Extract the [X, Y] coordinate from the center of the cell holding the provided text.  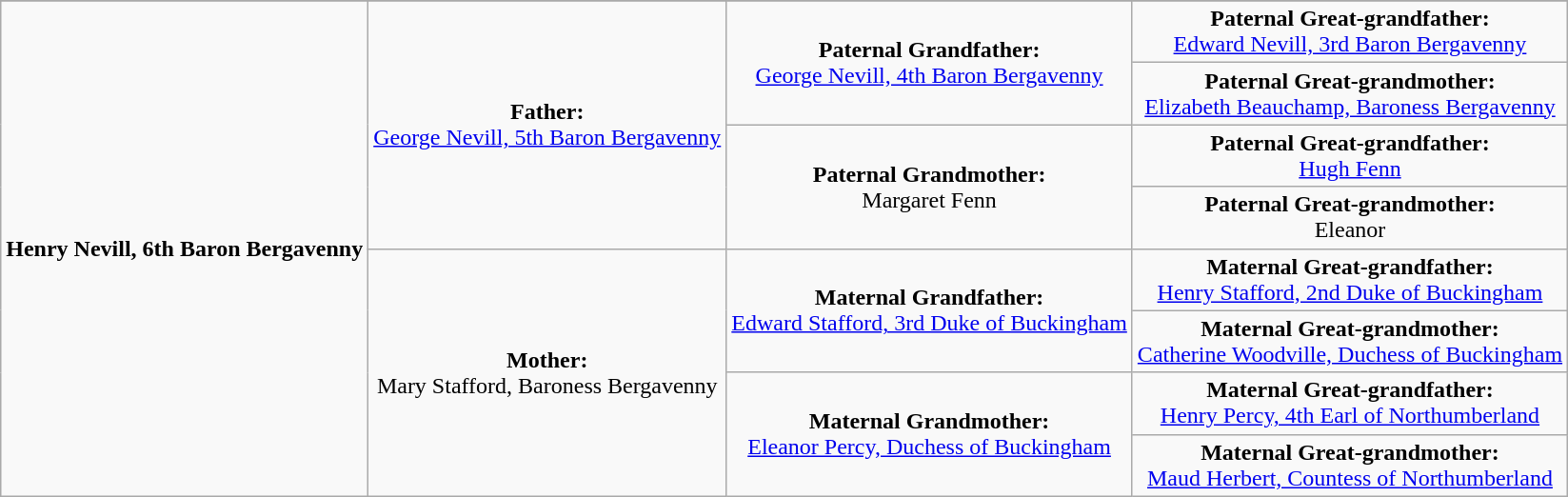
Paternal Great-grandfather:Hugh Fenn [1350, 156]
Mother:Mary Stafford, Baroness Bergavenny [547, 372]
Paternal Great-grandfather:Edward Nevill, 3rd Baron Bergavenny [1350, 32]
Maternal Grandfather:Edward Stafford, 3rd Duke of Buckingham [929, 310]
Maternal Great-grandfather:Henry Percy, 4th Earl of Northumberland [1350, 404]
Maternal Great-grandmother:Catherine Woodville, Duchess of Buckingham [1350, 341]
Paternal Grandfather:George Nevill, 4th Baron Bergavenny [929, 63]
Maternal Great-grandmother:Maud Herbert, Countess of Northumberland [1350, 465]
Father:George Nevill, 5th Baron Bergavenny [547, 125]
Paternal Great-grandmother:Elizabeth Beauchamp, Baroness Bergavenny [1350, 93]
Paternal Great-grandmother:Eleanor [1350, 217]
Maternal Great-grandfather:Henry Stafford, 2nd Duke of Buckingham [1350, 280]
Henry Nevill, 6th Baron Bergavenny [185, 248]
Paternal Grandmother:Margaret Fenn [929, 187]
Maternal Grandmother:Eleanor Percy, Duchess of Buckingham [929, 434]
